Scan for the cell matching the given text and deliver its [X, Y] coordinate at center. 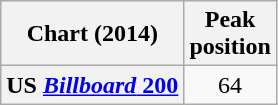
US Billboard 200 [92, 85]
Peakposition [230, 34]
64 [230, 85]
Chart (2014) [92, 34]
